For the text-containing cell, return its midpoint in [x, y] coordinate format. 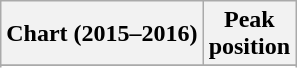
Chart (2015–2016) [102, 34]
Peakposition [249, 34]
